Return the (X, Y) coordinate for the center point of the cell that contains the specified text.  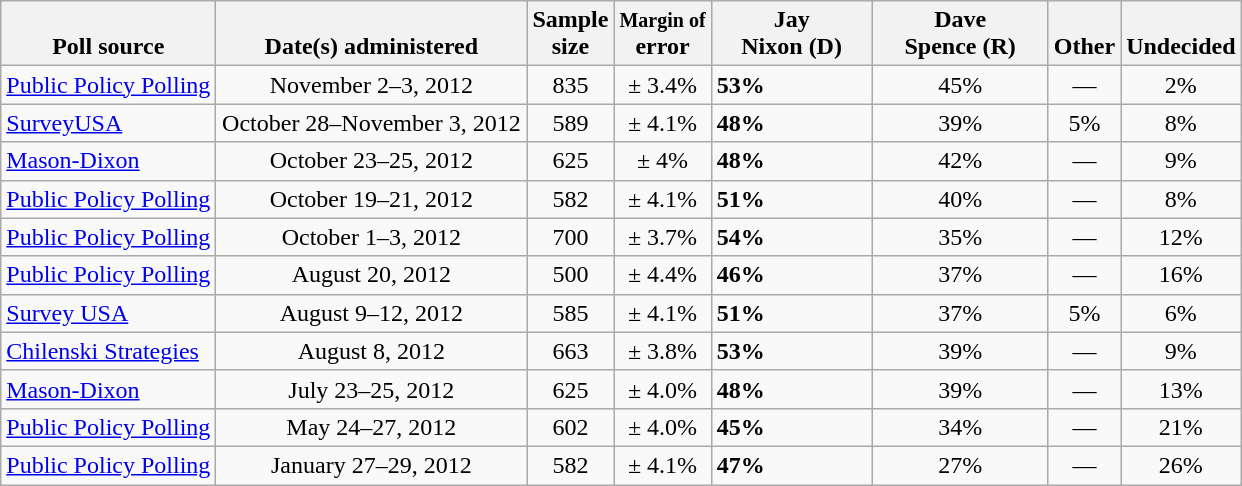
16% (1181, 275)
27% (960, 465)
August 20, 2012 (372, 275)
2% (1181, 85)
JayNixon (D) (792, 34)
Margin oferror (662, 34)
835 (570, 85)
November 2–3, 2012 (372, 85)
January 27–29, 2012 (372, 465)
± 4% (662, 161)
± 3.7% (662, 237)
Samplesize (570, 34)
August 9–12, 2012 (372, 313)
34% (960, 427)
DaveSpence (R) (960, 34)
663 (570, 351)
Date(s) administered (372, 34)
42% (960, 161)
46% (792, 275)
July 23–25, 2012 (372, 389)
May 24–27, 2012 (372, 427)
12% (1181, 237)
August 8, 2012 (372, 351)
602 (570, 427)
35% (960, 237)
Chilenski Strategies (108, 351)
13% (1181, 389)
SurveyUSA (108, 123)
± 3.8% (662, 351)
585 (570, 313)
± 4.4% (662, 275)
± 3.4% (662, 85)
6% (1181, 313)
40% (960, 199)
500 (570, 275)
Survey USA (108, 313)
October 23–25, 2012 (372, 161)
54% (792, 237)
Poll source (108, 34)
47% (792, 465)
700 (570, 237)
October 1–3, 2012 (372, 237)
Undecided (1181, 34)
21% (1181, 427)
589 (570, 123)
October 19–21, 2012 (372, 199)
26% (1181, 465)
October 28–November 3, 2012 (372, 123)
Other (1084, 34)
